Locate the cell with the specified text and output its [x, y] center coordinate. 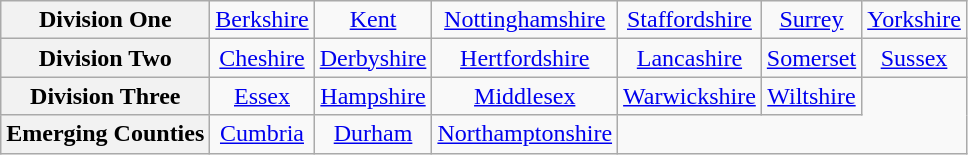
Division Three [106, 96]
Wiltshire [811, 96]
Middlesex [525, 96]
Durham [373, 134]
Sussex [914, 58]
Surrey [811, 20]
Staffordshire [690, 20]
Division Two [106, 58]
Somerset [811, 58]
Emerging Counties [106, 134]
Essex [262, 96]
Lancashire [690, 58]
Derbyshire [373, 58]
Northamptonshire [525, 134]
Cumbria [262, 134]
Hampshire [373, 96]
Kent [373, 20]
Warwickshire [690, 96]
Berkshire [262, 20]
Hertfordshire [525, 58]
Cheshire [262, 58]
Nottinghamshire [525, 20]
Yorkshire [914, 20]
Division One [106, 20]
